Return the (x, y) coordinate for the center point of the cell that contains the specified text.  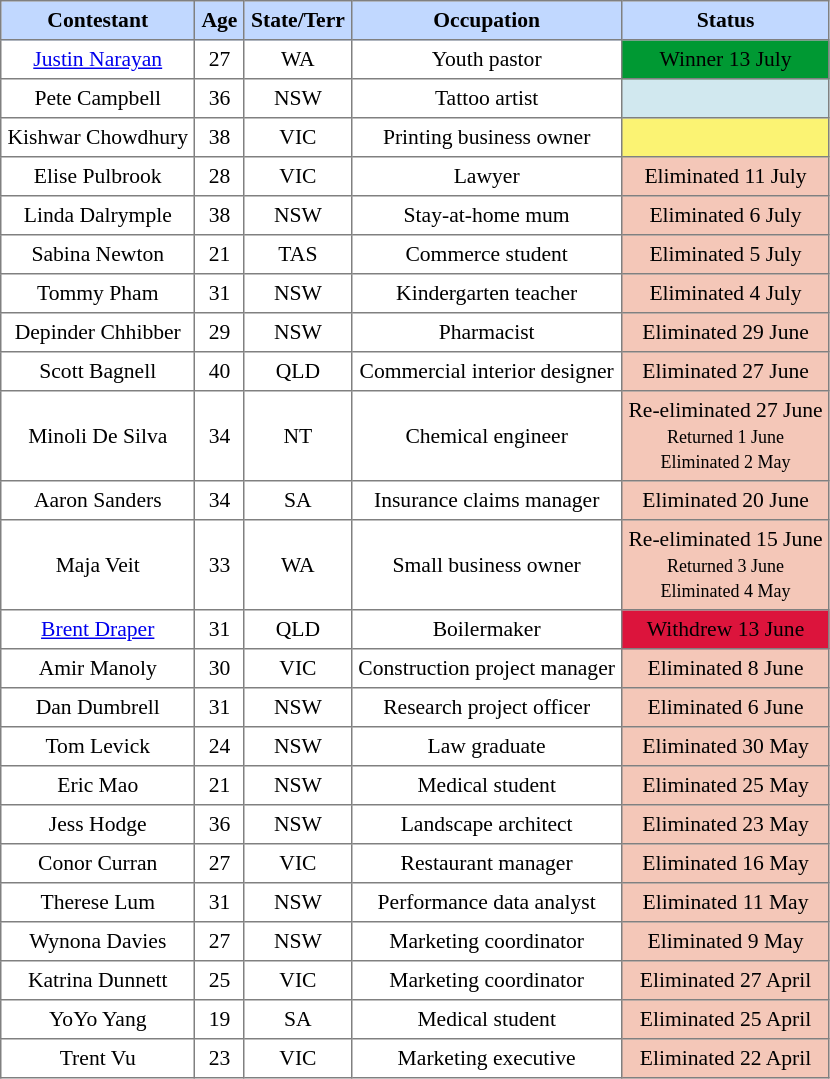
Marketing executive (487, 1058)
Chemical engineer (487, 436)
Eliminated 22 April (726, 1058)
29 (220, 332)
Conor Curran (98, 864)
Commerce student (487, 254)
Insurance claims manager (487, 500)
Construction project manager (487, 668)
Justin Narayan (98, 60)
Eliminated 29 June (726, 332)
Status (726, 20)
33 (220, 565)
Eliminated 8 June (726, 668)
Occupation (487, 20)
Eric Mao (98, 786)
Linda Dalrymple (98, 216)
Eliminated 16 May (726, 864)
Printing business owner (487, 138)
Minoli De Silva (98, 436)
Lawyer (487, 176)
Therese Lum (98, 902)
Research project officer (487, 708)
Brent Draper (98, 630)
28 (220, 176)
Eliminated 9 May (726, 942)
Kindergarten teacher (487, 294)
Eliminated 11 July (726, 176)
Youth pastor (487, 60)
Tom Levick (98, 746)
Trent Vu (98, 1058)
Scott Bagnell (98, 372)
Performance data analyst (487, 902)
Eliminated 20 June (726, 500)
Katrina Dunnett (98, 980)
23 (220, 1058)
Contestant (98, 20)
Eliminated 11 May (726, 902)
30 (220, 668)
Eliminated 5 July (726, 254)
TAS (298, 254)
NT (298, 436)
Pete Campbell (98, 98)
Law graduate (487, 746)
YoYo Yang (98, 1020)
Eliminated 25 May (726, 786)
Amir Manoly (98, 668)
Dan Dumbrell (98, 708)
Jess Hodge (98, 824)
Re-eliminated 15 JuneReturned 3 JuneEliminated 4 May (726, 565)
State/Terr (298, 20)
Withdrew 13 June (726, 630)
Eliminated 27 June (726, 372)
Tattoo artist (487, 98)
Sabina Newton (98, 254)
Eliminated 4 July (726, 294)
Maja Veit (98, 565)
19 (220, 1020)
24 (220, 746)
40 (220, 372)
Boilermaker (487, 630)
Restaurant manager (487, 864)
25 (220, 980)
Stay-at-home mum (487, 216)
Winner 13 July (726, 60)
Small business owner (487, 565)
Pharmacist (487, 332)
Eliminated 25 April (726, 1020)
Landscape architect (487, 824)
Tommy Pham (98, 294)
Eliminated 27 April (726, 980)
Elise Pulbrook (98, 176)
Wynona Davies (98, 942)
Eliminated 6 July (726, 216)
Commercial interior designer (487, 372)
Aaron Sanders (98, 500)
Depinder Chhibber (98, 332)
Eliminated 30 May (726, 746)
Eliminated 6 June (726, 708)
Age (220, 20)
Kishwar Chowdhury (98, 138)
Eliminated 23 May (726, 824)
Re-eliminated 27 JuneReturned 1 JuneEliminated 2 May (726, 436)
